Provide the [X, Y] coordinate of the cell's center where the given text is located.  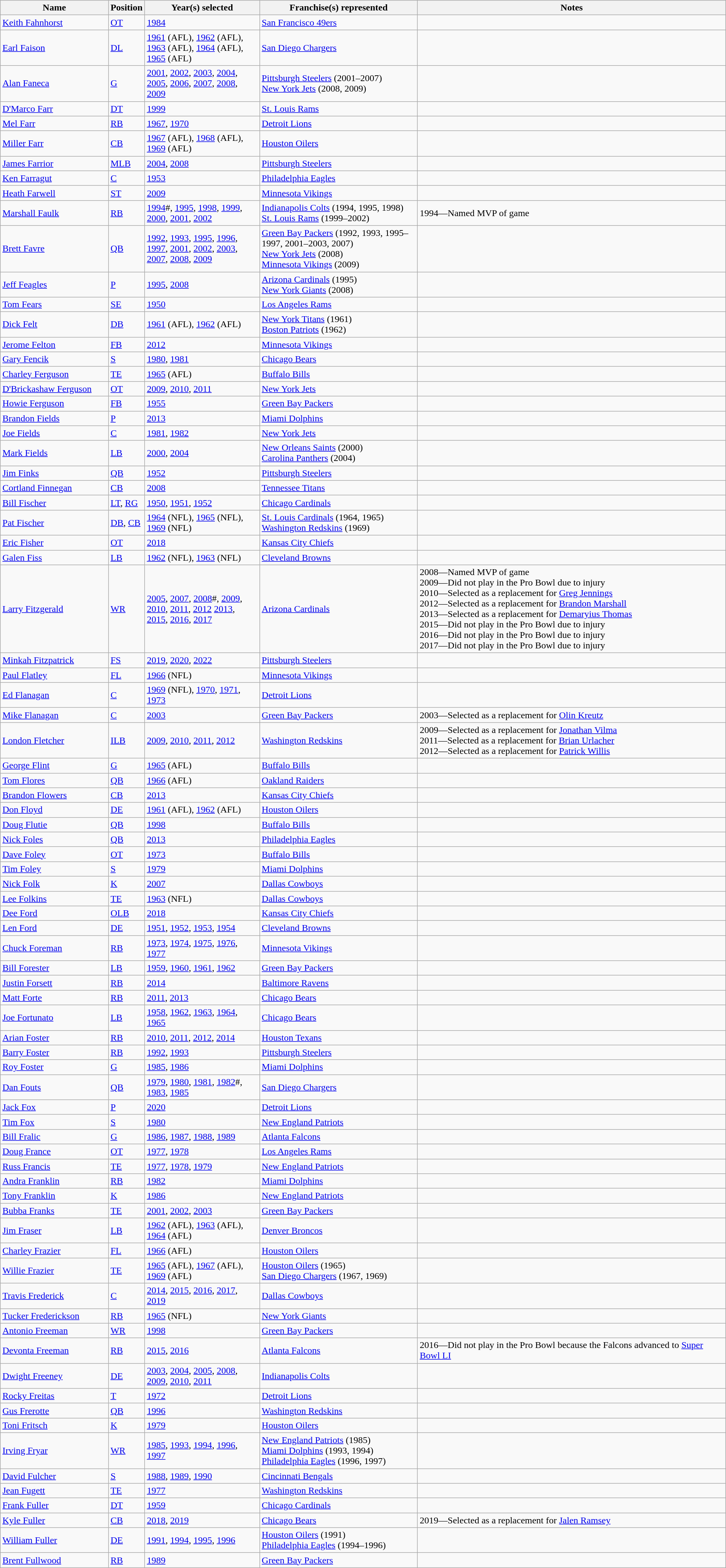
Cincinnati Bengals [338, 1476]
Bill Fischer [54, 502]
Chuck Foreman [54, 948]
New York Giants [338, 1316]
ST [126, 193]
Bill Fralic [54, 1137]
2019, 2020, 2022 [202, 660]
1984 [202, 23]
D'Marco Farr [54, 109]
DL [126, 48]
1977 [202, 1491]
Doug France [54, 1151]
1950, 1951, 1952 [202, 502]
George Flint [54, 766]
2011, 2013 [202, 998]
Jerome Felton [54, 345]
1979, 1980, 1981, 1982#, 1983, 1985 [202, 1087]
Barry Foster [54, 1052]
Tennessee Titans [338, 488]
LT, RG [126, 502]
2010, 2011, 2012, 2014 [202, 1038]
Ken Farragut [54, 178]
Tony Franklin [54, 1196]
Pittsburgh Steelers (2001–2007)New York Jets (2008, 2009) [338, 83]
T [126, 1396]
Brett Favre [54, 248]
D'Brickashaw Ferguson [54, 389]
2018, 2019 [202, 1520]
1973 [202, 854]
Heath Farwell [54, 193]
Dan Fouts [54, 1087]
1964 (NFL), 1965 (NFL), 1969 (NFL) [202, 522]
Notes [572, 8]
2000, 2004 [202, 453]
Len Ford [54, 928]
Name [54, 8]
Eric Fisher [54, 542]
1995, 2008 [202, 284]
1953 [202, 178]
2003 [202, 715]
1988, 1989, 1990 [202, 1476]
Dave Foley [54, 854]
2012 [202, 345]
SE [126, 305]
1959 [202, 1506]
2020 [202, 1107]
1958, 1962, 1963, 1964, 1965 [202, 1017]
Baltimore Ravens [338, 983]
Galen Fiss [54, 558]
Arizona Cardinals (1995)New York Giants (2008) [338, 284]
Brent Fullwood [54, 1560]
Jack Fox [54, 1107]
2014, 2015, 2016, 2017, 2019 [202, 1296]
Larry Fitzgerald [54, 609]
Nick Folk [54, 884]
MLB [126, 163]
1992, 1993, 1995, 1996, 1997, 2001, 2002, 2003, 2007, 2008, 2009 [202, 248]
Green Bay Packers (1992, 1993, 1995–1997, 2001–2003, 2007)New York Jets (2008) Minnesota Vikings (2009) [338, 248]
Joe Fields [54, 433]
1967 (AFL), 1968 (AFL), 1969 (AFL) [202, 144]
2001, 2002, 2003 [202, 1211]
Rocky Freitas [54, 1396]
Oakland Raiders [338, 780]
DB [126, 324]
1996 [202, 1410]
Howie Ferguson [54, 404]
New York Titans (1961)Boston Patriots (1962) [338, 324]
Miller Farr [54, 144]
1967, 1970 [202, 123]
2008 [202, 488]
1950 [202, 305]
Tom Flores [54, 780]
Dee Ford [54, 913]
New England Patriots (1985)Miami Dolphins (1993, 1994)Philadelphia Eagles (1996, 1997) [338, 1450]
Charley Ferguson [54, 374]
Houston Texans [338, 1038]
Charley Frazier [54, 1251]
1977, 1978 [202, 1151]
Indianapolis Colts (1994, 1995, 1998) St. Louis Rams (1999–2002) [338, 213]
1965 (NFL) [202, 1316]
1980 [202, 1122]
St. Louis Rams [338, 109]
Arizona Cardinals [338, 609]
Russ Francis [54, 1166]
ILB [126, 740]
OLB [126, 913]
2003, 2004, 2005, 2008, 2009, 2010, 2011 [202, 1376]
DB, CB [126, 522]
Paul Flatley [54, 675]
Franchise(s) represented [338, 8]
London Fletcher [54, 740]
1951, 1952, 1953, 1954 [202, 928]
Roy Foster [54, 1067]
2019—Selected as a replacement for Jalen Ramsey [572, 1520]
Toni Fritsch [54, 1425]
Brandon Fields [54, 418]
Devonta Freeman [54, 1350]
2009 [202, 193]
1963 (NFL) [202, 898]
James Farrior [54, 163]
Earl Faison [54, 48]
1985, 1993, 1994, 1996, 1997 [202, 1450]
2001, 2002, 2003, 2004, 2005, 2006, 2007, 2008, 2009 [202, 83]
FS [126, 660]
1994#, 1995, 1998, 1999, 2000, 2001, 2002 [202, 213]
Frank Fuller [54, 1506]
Alan Faneca [54, 83]
1982 [202, 1181]
Andra Franklin [54, 1181]
Pat Fischer [54, 522]
Denver Broncos [338, 1231]
2014 [202, 983]
Position [126, 8]
1981, 1982 [202, 433]
Houston Oilers (1991) Philadelphia Eagles (1994–1996) [338, 1540]
Gus Frerotte [54, 1410]
Ed Flanagan [54, 695]
1986 [202, 1196]
Houston Oilers (1965)San Diego Chargers (1967, 1969) [338, 1270]
Jeff Feagles [54, 284]
2007 [202, 884]
Tom Fears [54, 305]
Kyle Fuller [54, 1520]
2005, 2007, 2008#, 2009, 2010, 2011, 2012 2013, 2015, 2016, 2017 [202, 609]
Dick Felt [54, 324]
1973, 1974, 1975, 1976, 1977 [202, 948]
Marshall Faulk [54, 213]
Nick Foles [54, 839]
Irving Fryar [54, 1450]
Tim Foley [54, 869]
Arian Foster [54, 1038]
San Francisco 49ers [338, 23]
1969 (NFL), 1970, 1971, 1973 [202, 695]
Jean Fugett [54, 1491]
Tim Fox [54, 1122]
Brandon Flowers [54, 795]
1966 (NFL) [202, 675]
Dwight Freeney [54, 1376]
Joe Fortunato [54, 1017]
1986, 1987, 1988, 1989 [202, 1137]
Matt Forte [54, 998]
Don Floyd [54, 810]
Mike Flanagan [54, 715]
1955 [202, 404]
Gary Fencik [54, 359]
1961 (AFL), 1962 (AFL), 1963 (AFL), 1964 (AFL), 1965 (AFL) [202, 48]
1980, 1981 [202, 359]
1965 (AFL), 1967 (AFL), 1969 (AFL) [202, 1270]
Lee Folkins [54, 898]
Mel Farr [54, 123]
Travis Frederick [54, 1296]
1994—Named MVP of game [572, 213]
William Fuller [54, 1540]
1972 [202, 1396]
1962 (NFL), 1963 (NFL) [202, 558]
Indianapolis Colts [338, 1376]
New Orleans Saints (2000)Carolina Panthers (2004) [338, 453]
Antonio Freeman [54, 1331]
Justin Forsett [54, 983]
Tucker Frederickson [54, 1316]
1952 [202, 473]
Bill Forester [54, 968]
1959, 1960, 1961, 1962 [202, 968]
David Fulcher [54, 1476]
2016—Did not play in the Pro Bowl because the Falcons advanced to Super Bowl LI [572, 1350]
2009, 2010, 2011 [202, 389]
Cortland Finnegan [54, 488]
2009, 2010, 2011, 2012 [202, 740]
Minkah Fitzpatrick [54, 660]
2009—Selected as a replacement for Jonathan Vilma 2011—Selected as a replacement for Brian Urlacher 2012—Selected as a replacement for Patrick Willis [572, 740]
2003—Selected as a replacement for Olin Kreutz [572, 715]
1985, 1986 [202, 1067]
Year(s) selected [202, 8]
1999 [202, 109]
Willie Frazier [54, 1270]
Keith Fahnhorst [54, 23]
1977, 1978, 1979 [202, 1166]
1991, 1994, 1995, 1996 [202, 1540]
Doug Flutie [54, 825]
2004, 2008 [202, 163]
1992, 1993 [202, 1052]
1989 [202, 1560]
Bubba Franks [54, 1211]
2015, 2016 [202, 1350]
1962 (AFL), 1963 (AFL), 1964 (AFL) [202, 1231]
Jim Fraser [54, 1231]
Jim Finks [54, 473]
St. Louis Cardinals (1964, 1965) Washington Redskins (1969) [338, 522]
Mark Fields [54, 453]
